Provide the [x, y] coordinate of the cell's center where the given text is located.  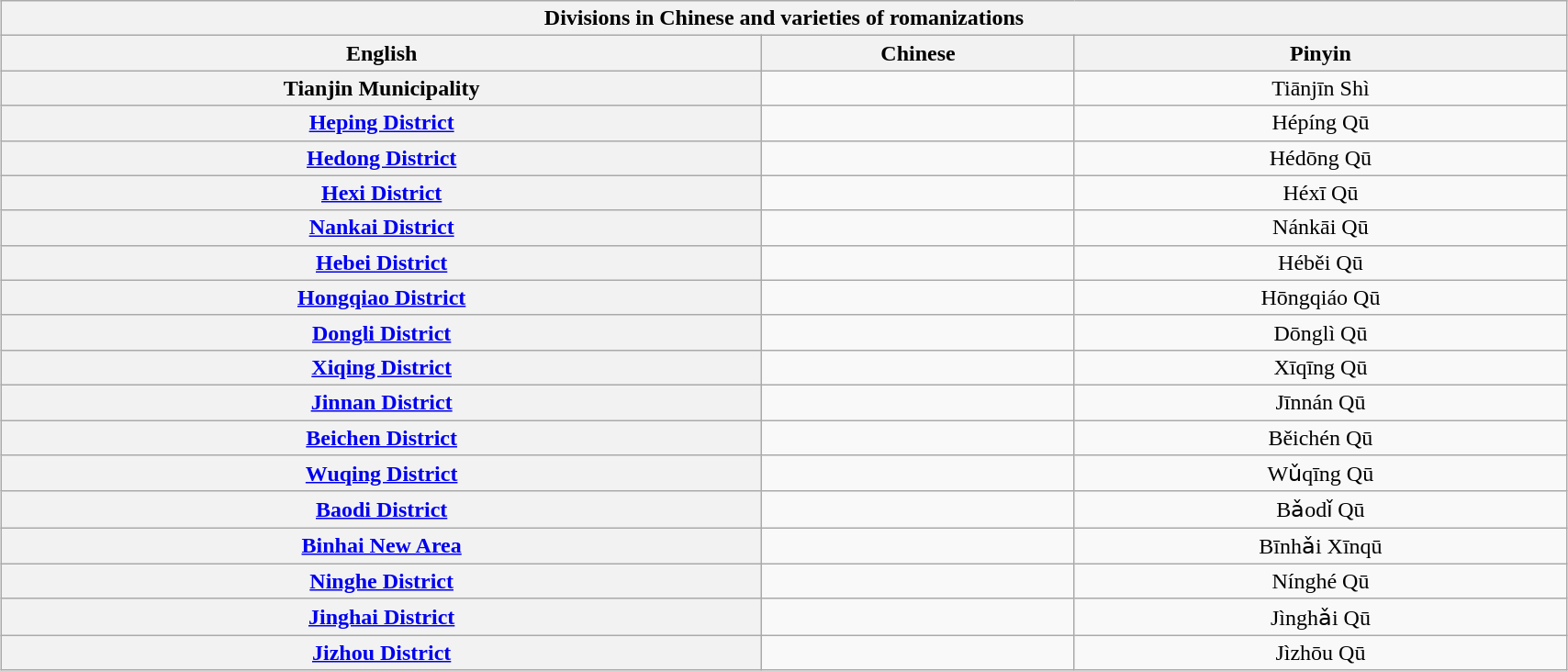
Dongli District [382, 332]
Ninghe District [382, 581]
Hebei District [382, 263]
Wuqing District [382, 474]
Dōnglì Qū [1320, 332]
English [382, 53]
Xiqing District [382, 367]
Tiānjīn Shì [1320, 88]
Nánkāi Qū [1320, 228]
Pinyin [1320, 53]
Tianjin Municipality [382, 88]
Jìnghǎi Qū [1320, 617]
Hongqiao District [382, 297]
Wǔqīng Qū [1320, 474]
Baodi District [382, 509]
Heping District [382, 123]
Jizhou District [382, 653]
Hédōng Qū [1320, 158]
Nínghé Qū [1320, 581]
Jinghai District [382, 617]
Héxī Qū [1320, 193]
Chinese [918, 53]
Jinnan District [382, 402]
Xīqīng Qū [1320, 367]
Binhai New Area [382, 546]
Bīnhǎi Xīnqū [1320, 546]
Hōngqiáo Qū [1320, 297]
Jìzhōu Qū [1320, 653]
Nankai District [382, 228]
Hexi District [382, 193]
Hépíng Qū [1320, 123]
Jīnnán Qū [1320, 402]
Běichén Qū [1320, 438]
Beichen District [382, 438]
Héběi Qū [1320, 263]
Divisions in Chinese and varieties of romanizations [784, 18]
Bǎodǐ Qū [1320, 509]
Hedong District [382, 158]
